Scan for the cell matching the given text and deliver its [x, y] coordinate at center. 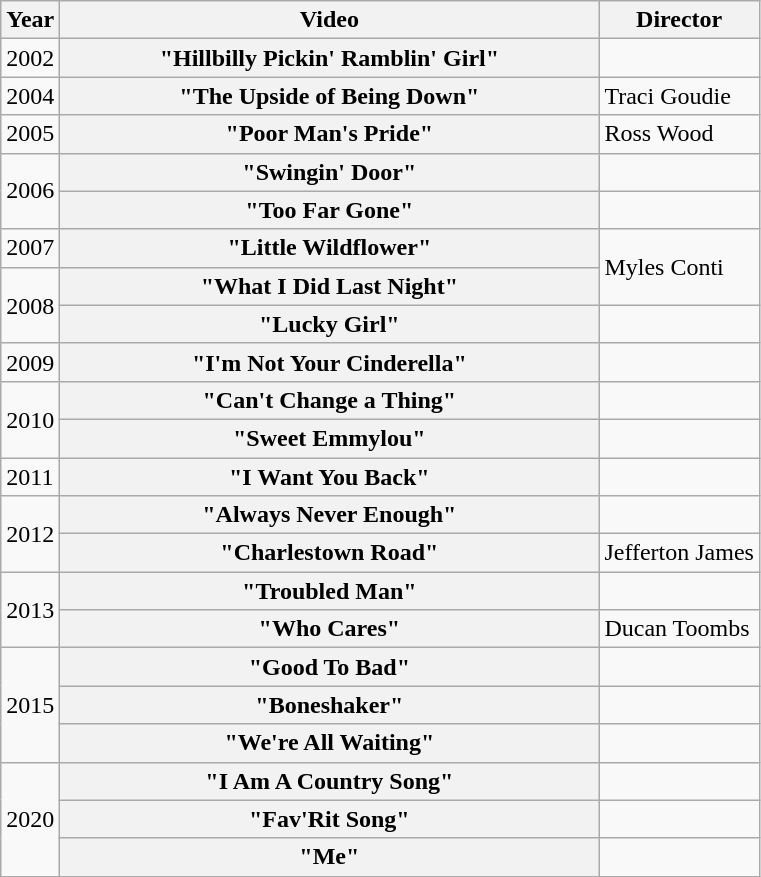
"Fav'Rit Song" [330, 819]
"Sweet Emmylou" [330, 438]
"Poor Man's Pride" [330, 134]
"Lucky Girl" [330, 324]
2004 [30, 96]
"Troubled Man" [330, 591]
2013 [30, 610]
"What I Did Last Night" [330, 286]
Jefferton James [680, 553]
2010 [30, 419]
"Always Never Enough" [330, 515]
Ducan Toombs [680, 629]
Director [680, 20]
2008 [30, 305]
"Who Cares" [330, 629]
Traci Goudie [680, 96]
2020 [30, 819]
2005 [30, 134]
2009 [30, 362]
"Good To Bad" [330, 667]
"Hillbilly Pickin' Ramblin' Girl" [330, 58]
"I Want You Back" [330, 477]
"Boneshaker" [330, 705]
"I Am A Country Song" [330, 781]
"Can't Change a Thing" [330, 400]
2002 [30, 58]
Video [330, 20]
"Me" [330, 857]
"Too Far Gone" [330, 210]
2011 [30, 477]
"Little Wildflower" [330, 248]
2015 [30, 705]
2012 [30, 534]
Ross Wood [680, 134]
"Swingin' Door" [330, 172]
"The Upside of Being Down" [330, 96]
"We're All Waiting" [330, 743]
Year [30, 20]
"I'm Not Your Cinderella" [330, 362]
2006 [30, 191]
"Charlestown Road" [330, 553]
Myles Conti [680, 267]
2007 [30, 248]
